From the cell containing the given text, extract its center point as (x, y) coordinate. 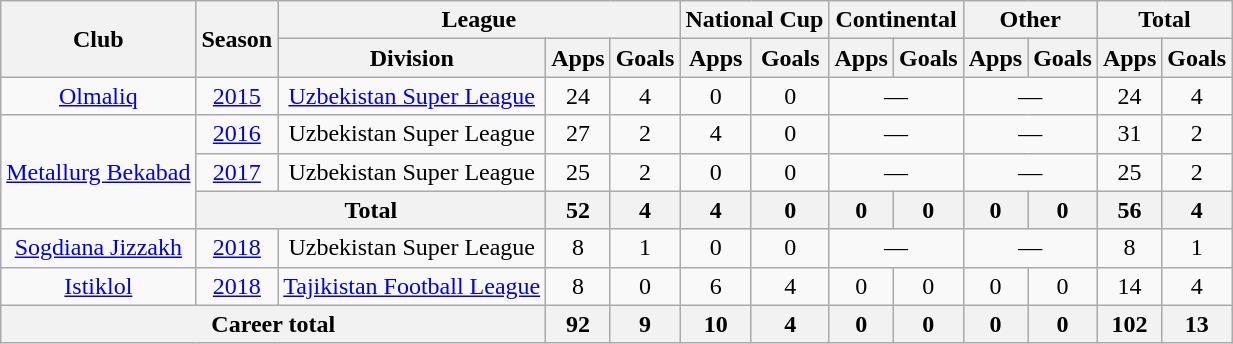
National Cup (754, 20)
Tajikistan Football League (412, 286)
56 (1129, 210)
10 (716, 324)
Division (412, 58)
102 (1129, 324)
Season (237, 39)
Club (98, 39)
League (479, 20)
Sogdiana Jizzakh (98, 248)
52 (578, 210)
2016 (237, 134)
2015 (237, 96)
2017 (237, 172)
Metallurg Bekabad (98, 172)
13 (1197, 324)
Continental (896, 20)
27 (578, 134)
Other (1030, 20)
14 (1129, 286)
Career total (274, 324)
Olmaliq (98, 96)
92 (578, 324)
6 (716, 286)
31 (1129, 134)
Istiklol (98, 286)
9 (645, 324)
